Scan for the cell matching the given text and deliver its (x, y) coordinate at center. 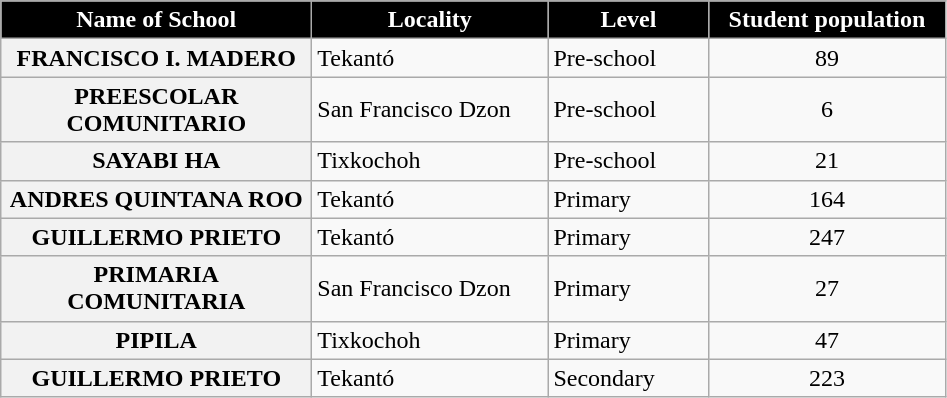
Student population (827, 20)
SAYABI HA (156, 161)
164 (827, 199)
Name of School (156, 20)
6 (827, 110)
PRIMARIA COMUNITARIA (156, 288)
21 (827, 161)
247 (827, 237)
27 (827, 288)
Secondary (628, 378)
Locality (430, 20)
PREESCOLAR COMUNITARIO (156, 110)
ANDRES QUINTANA ROO (156, 199)
47 (827, 340)
FRANCISCO I. MADERO (156, 58)
PIPILA (156, 340)
89 (827, 58)
223 (827, 378)
Level (628, 20)
